Locate the cell with the specified text and output its [X, Y] center coordinate. 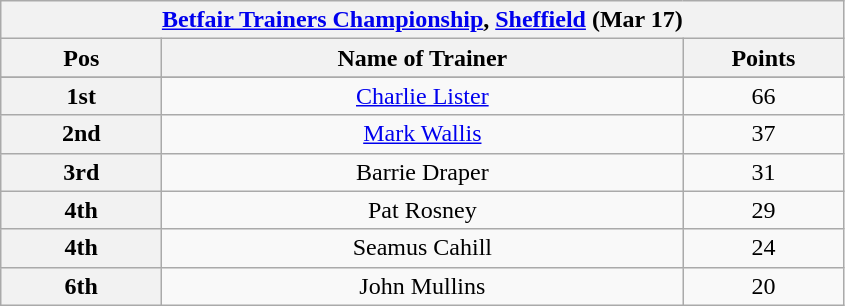
6th [82, 286]
37 [764, 134]
Pos [82, 58]
Points [764, 58]
29 [764, 210]
John Mullins [422, 286]
2nd [82, 134]
66 [764, 96]
Seamus Cahill [422, 248]
Pat Rosney [422, 210]
3rd [82, 172]
Barrie Draper [422, 172]
Charlie Lister [422, 96]
31 [764, 172]
24 [764, 248]
1st [82, 96]
20 [764, 286]
Betfair Trainers Championship, Sheffield (Mar 17) [422, 20]
Name of Trainer [422, 58]
Mark Wallis [422, 134]
